Pinpoint the cell where the given text exists, returning its (x, y) midpoint coordinate. 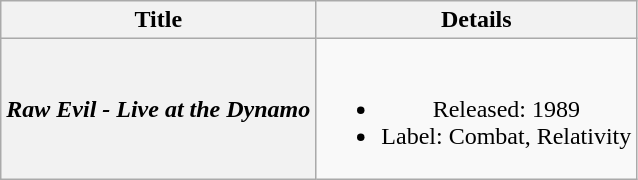
Raw Evil - Live at the Dynamo (158, 109)
Released: 1989Label: Combat, Relativity (476, 109)
Details (476, 20)
Title (158, 20)
